For the text-containing cell, return its midpoint in [x, y] coordinate format. 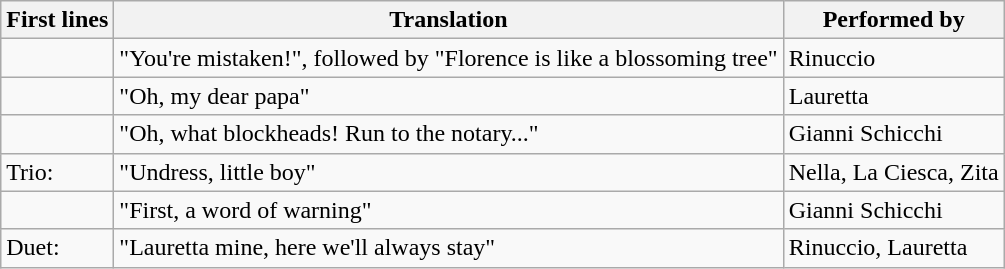
"Lauretta mine, here we'll always stay" [448, 248]
First lines [58, 20]
Rinuccio [894, 58]
"You're mistaken!", followed by "Florence is like a blossoming tree" [448, 58]
Nella, La Ciesca, Zita [894, 172]
"First, a word of warning" [448, 210]
Performed by [894, 20]
"Oh, my dear papa" [448, 96]
Duet: [58, 248]
Translation [448, 20]
Rinuccio, Lauretta [894, 248]
"Oh, what blockheads! Run to the notary..." [448, 134]
"Undress, little boy" [448, 172]
Trio: [58, 172]
Lauretta [894, 96]
